For the text-containing cell, return its midpoint in (x, y) coordinate format. 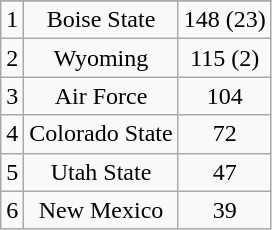
3 (12, 96)
4 (12, 134)
115 (2) (224, 58)
72 (224, 134)
5 (12, 172)
104 (224, 96)
Wyoming (101, 58)
47 (224, 172)
Utah State (101, 172)
Boise State (101, 20)
39 (224, 210)
New Mexico (101, 210)
2 (12, 58)
6 (12, 210)
Colorado State (101, 134)
Air Force (101, 96)
1 (12, 20)
148 (23) (224, 20)
